Find where the given text appears and provide that cell's center as [x, y] coordinate. 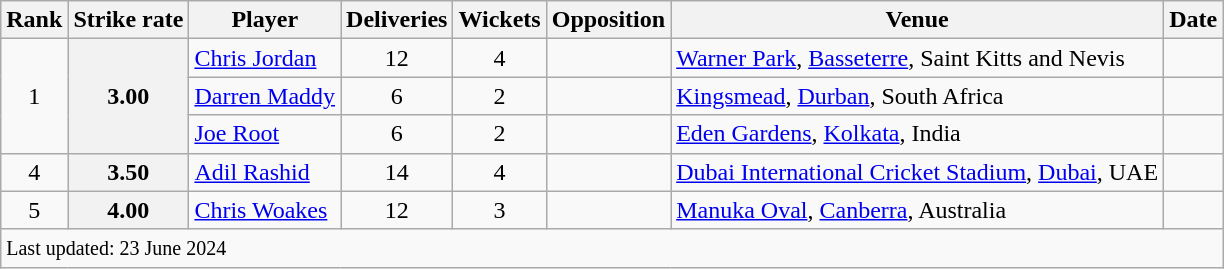
Kingsmead, Durban, South Africa [918, 96]
Chris Jordan [265, 58]
Date [1194, 20]
Wickets [500, 20]
Last updated: 23 June 2024 [612, 248]
14 [397, 172]
Venue [918, 20]
Rank [34, 20]
Opposition [608, 20]
1 [34, 96]
Deliveries [397, 20]
Chris Woakes [265, 210]
Eden Gardens, Kolkata, India [918, 134]
3.00 [128, 96]
4.00 [128, 210]
Adil Rashid [265, 172]
5 [34, 210]
Strike rate [128, 20]
3 [500, 210]
Manuka Oval, Canberra, Australia [918, 210]
Dubai International Cricket Stadium, Dubai, UAE [918, 172]
Warner Park, Basseterre, Saint Kitts and Nevis [918, 58]
3.50 [128, 172]
Darren Maddy [265, 96]
Player [265, 20]
Joe Root [265, 134]
